Pinpoint the cell where the given text exists, returning its (x, y) midpoint coordinate. 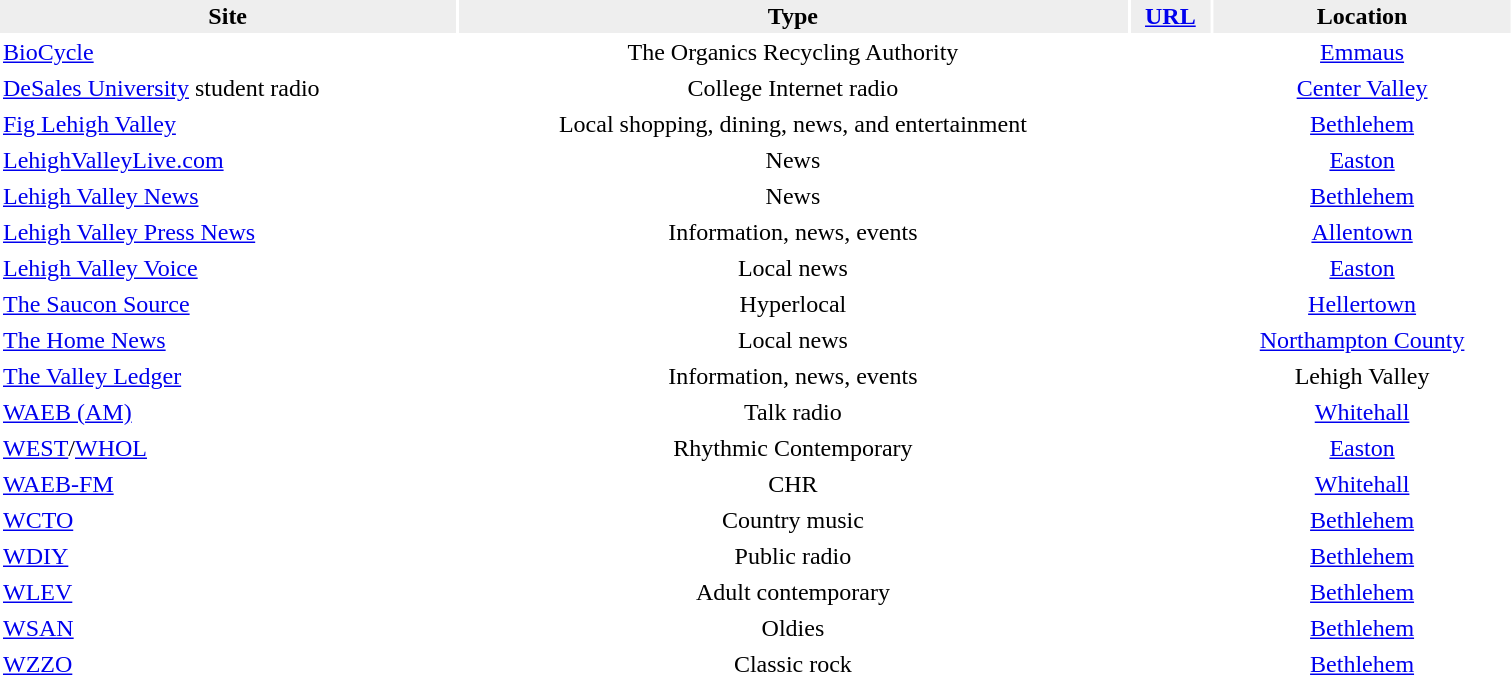
Lehigh Valley News (228, 196)
Allentown (1362, 232)
Lehigh Valley Voice (228, 268)
CHR (792, 484)
Adult contemporary (792, 592)
WAEB (AM) (228, 412)
Fig Lehigh Valley (228, 124)
WLEV (228, 592)
Local shopping, dining, news, and entertainment (792, 124)
The Saucon Source (228, 304)
URL (1170, 16)
Site (228, 16)
The Valley Ledger (228, 376)
WSAN (228, 628)
Talk radio (792, 412)
DeSales University student radio (228, 88)
Oldies (792, 628)
Public radio (792, 556)
Location (1362, 16)
WDIY (228, 556)
Rhythmic Contemporary (792, 448)
WCTO (228, 520)
Lehigh Valley (1362, 376)
WEST/WHOL (228, 448)
WAEB-FM (228, 484)
Emmaus (1362, 52)
Center Valley (1362, 88)
Northampton County (1362, 340)
Lehigh Valley Press News (228, 232)
Country music (792, 520)
Hellertown (1362, 304)
College Internet radio (792, 88)
The Home News (228, 340)
LehighValleyLive.com (228, 160)
Hyperlocal (792, 304)
The Organics Recycling Authority (792, 52)
Type (792, 16)
BioCycle (228, 52)
